Capture the cell that displays the provided text and extract its (x, y) central coordinate. 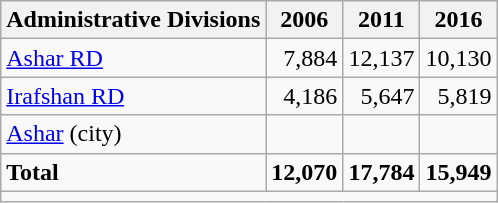
2016 (458, 20)
12,137 (382, 58)
Ashar RD (134, 58)
Ashar (city) (134, 134)
10,130 (458, 58)
7,884 (304, 58)
17,784 (382, 172)
15,949 (458, 172)
2011 (382, 20)
5,647 (382, 96)
Irafshan RD (134, 96)
5,819 (458, 96)
Total (134, 172)
Administrative Divisions (134, 20)
2006 (304, 20)
4,186 (304, 96)
12,070 (304, 172)
